Search for the cell housing the specified text and yield its [x, y] center coordinate. 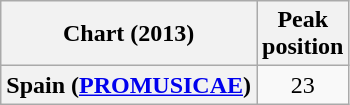
Chart (2013) [129, 34]
23 [303, 85]
Spain (PROMUSICAE) [129, 85]
Peakposition [303, 34]
